Return [X, Y] of the center of cell containing provided text 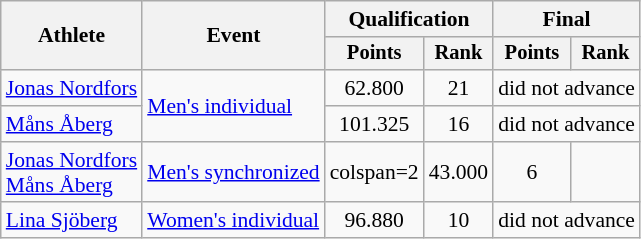
62.800 [374, 88]
43.000 [458, 172]
6 [532, 172]
10 [458, 221]
16 [458, 124]
Athlete [72, 36]
Men's individual [233, 106]
96.880 [374, 221]
Jonas Nordfors [72, 88]
Men's synchronized [233, 172]
21 [458, 88]
Jonas NordforsMåns Åberg [72, 172]
101.325 [374, 124]
colspan=2 [374, 172]
Lina Sjöberg [72, 221]
Qualification [410, 19]
Event [233, 36]
Women's individual [233, 221]
Final [566, 19]
Måns Åberg [72, 124]
